Detect which cell encompasses the target text, then output its [X, Y] center coordinate. 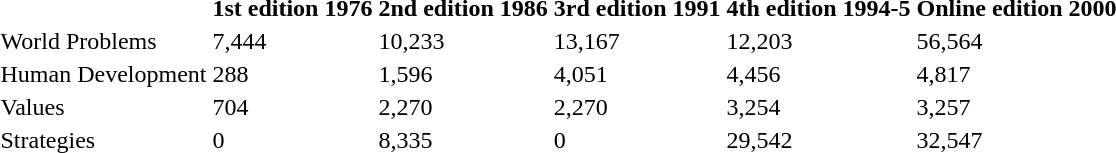
704 [292, 107]
288 [292, 74]
4,456 [818, 74]
10,233 [463, 41]
12,203 [818, 41]
4,051 [637, 74]
1,596 [463, 74]
13,167 [637, 41]
7,444 [292, 41]
3,254 [818, 107]
